Return (X, Y) of the center of cell containing provided text 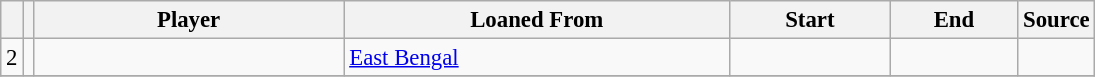
Source (1056, 20)
End (954, 20)
2 (12, 58)
East Bengal (537, 58)
Player (188, 20)
Loaned From (537, 20)
Start (810, 20)
